Find where the given text appears and provide that cell's center as [X, Y] coordinate. 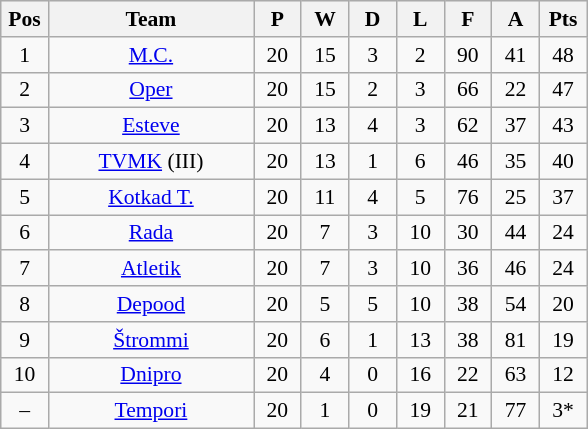
D [373, 19]
76 [468, 197]
W [325, 19]
81 [516, 340]
Dnipro [150, 375]
F [468, 19]
Team [150, 19]
TVMK (III) [150, 162]
16 [420, 375]
Pos [25, 19]
8 [25, 304]
Pts [563, 19]
A [516, 19]
Depood [150, 304]
77 [516, 411]
44 [516, 233]
9 [25, 340]
36 [468, 269]
48 [563, 55]
Oper [150, 90]
3* [563, 411]
M.C. [150, 55]
25 [516, 197]
90 [468, 55]
40 [563, 162]
47 [563, 90]
Štrommi [150, 340]
30 [468, 233]
12 [563, 375]
Tempori [150, 411]
41 [516, 55]
P [278, 19]
Atletik [150, 269]
Esteve [150, 126]
– [25, 411]
62 [468, 126]
43 [563, 126]
54 [516, 304]
63 [516, 375]
66 [468, 90]
11 [325, 197]
35 [516, 162]
21 [468, 411]
Kotkad T. [150, 197]
Rada [150, 233]
L [420, 19]
